Pinpoint the cell where the given text exists, returning its (X, Y) midpoint coordinate. 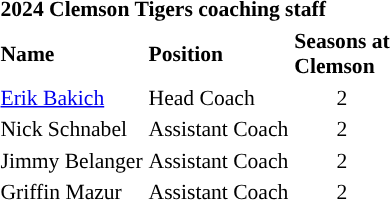
Head Coach (218, 98)
Position (218, 53)
